Locate the cell with the specified text and output its (X, Y) center coordinate. 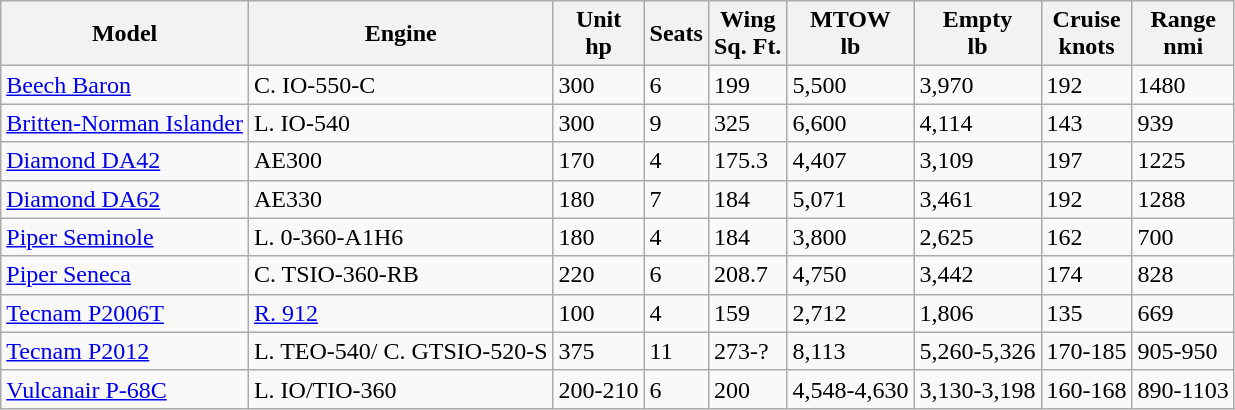
3,109 (978, 161)
199 (747, 85)
C. TSIO-360-RB (400, 275)
828 (1183, 275)
197 (1086, 161)
Diamond DA62 (125, 199)
L. IO/TIO-360 (400, 389)
3,970 (978, 85)
905-950 (1183, 351)
100 (598, 313)
WingSq. Ft. (747, 34)
325 (747, 123)
700 (1183, 237)
2,712 (850, 313)
174 (1086, 275)
Cruiseknots (1086, 34)
AE330 (400, 199)
890-1103 (1183, 389)
4,548-4,630 (850, 389)
5,260-5,326 (978, 351)
3,442 (978, 275)
L. IO-540 (400, 123)
7 (676, 199)
Rangenmi (1183, 34)
11 (676, 351)
MTOWlb (850, 34)
AE300 (400, 161)
2,625 (978, 237)
135 (1086, 313)
200-210 (598, 389)
1480 (1183, 85)
175.3 (747, 161)
8,113 (850, 351)
Emptylb (978, 34)
6,600 (850, 123)
160-168 (1086, 389)
Diamond DA42 (125, 161)
170-185 (1086, 351)
Piper Seneca (125, 275)
Tecnam P2006T (125, 313)
1,806 (978, 313)
Tecnam P2012 (125, 351)
L. TEO-540/ C. GTSIO-520-S (400, 351)
162 (1086, 237)
3,800 (850, 237)
220 (598, 275)
939 (1183, 123)
R. 912 (400, 313)
Britten-Norman Islander (125, 123)
208.7 (747, 275)
Seats (676, 34)
5,071 (850, 199)
375 (598, 351)
4,407 (850, 161)
C. IO-550-C (400, 85)
9 (676, 123)
4,750 (850, 275)
143 (1086, 123)
Piper Seminole (125, 237)
159 (747, 313)
Model (125, 34)
Vulcanair P-68C (125, 389)
3,461 (978, 199)
200 (747, 389)
170 (598, 161)
5,500 (850, 85)
1288 (1183, 199)
3,130-3,198 (978, 389)
4,114 (978, 123)
Engine (400, 34)
Beech Baron (125, 85)
Unithp (598, 34)
273-? (747, 351)
669 (1183, 313)
L. 0-360-A1H6 (400, 237)
1225 (1183, 161)
